Output the [X, Y] coordinate of the center of the cell containing the given text.  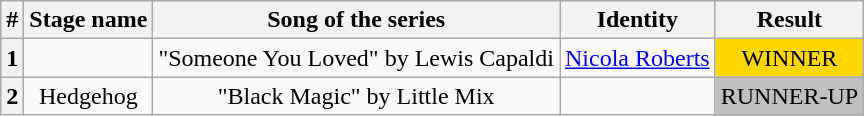
Result [789, 20]
"Someone You Loved" by Lewis Capaldi [356, 58]
# [12, 20]
Song of the series [356, 20]
Identity [638, 20]
RUNNER-UP [789, 96]
WINNER [789, 58]
Hedgehog [88, 96]
"Black Magic" by Little Mix [356, 96]
Stage name [88, 20]
1 [12, 58]
2 [12, 96]
Nicola Roberts [638, 58]
